Detect which cell encompasses the target text, then output its [x, y] center coordinate. 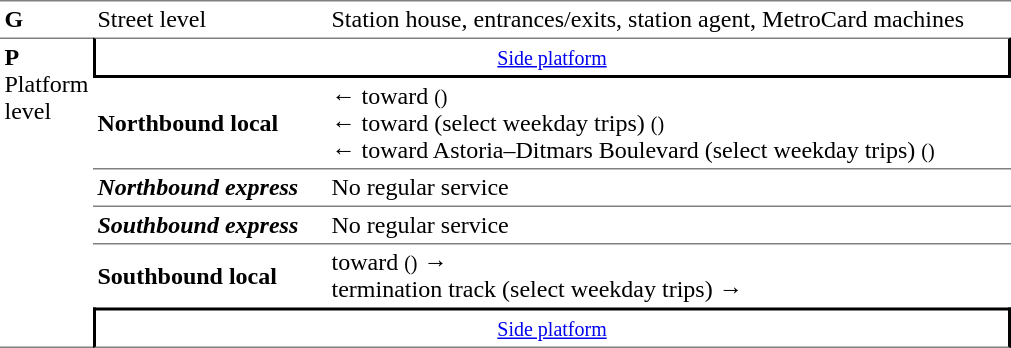
Northbound local [210, 124]
Street level [210, 19]
← toward ()← toward (select weekday trips) ()← toward Astoria–Ditmars Boulevard (select weekday trips) () [669, 124]
Southbound express [210, 226]
Northbound express [210, 189]
Station house, entrances/exits, station agent, MetroCard machines [669, 19]
toward () → termination track (select weekday trips) → [669, 276]
Southbound local [210, 276]
G [46, 19]
PPlatform level [46, 193]
